From the cell containing the given text, extract its center point as [X, Y] coordinate. 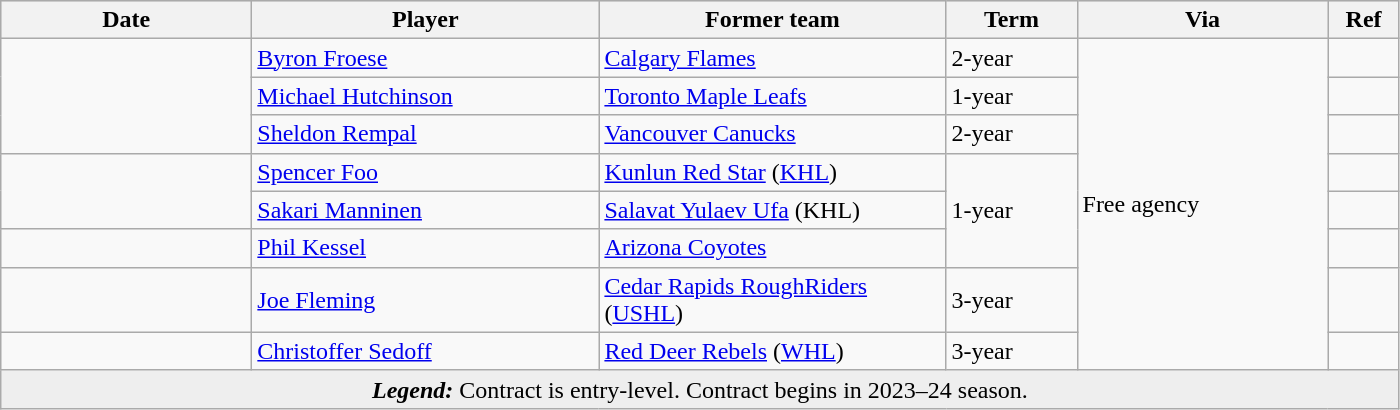
Term [1012, 20]
Legend: Contract is entry-level. Contract begins in 2023–24 season. [700, 389]
Calgary Flames [772, 58]
Sheldon Rempal [426, 134]
Former team [772, 20]
Cedar Rapids RoughRiders (USHL) [772, 300]
Free agency [1202, 205]
Ref [1364, 20]
Joe Fleming [426, 300]
Kunlun Red Star (KHL) [772, 172]
Salavat Yulaev Ufa (KHL) [772, 210]
Player [426, 20]
Arizona Coyotes [772, 248]
Spencer Foo [426, 172]
Date [126, 20]
Red Deer Rebels (WHL) [772, 351]
Vancouver Canucks [772, 134]
Christoffer Sedoff [426, 351]
Michael Hutchinson [426, 96]
Via [1202, 20]
Byron Froese [426, 58]
Toronto Maple Leafs [772, 96]
Phil Kessel [426, 248]
Sakari Manninen [426, 210]
